Extract the (x, y) coordinate from the center of the cell holding the provided text.  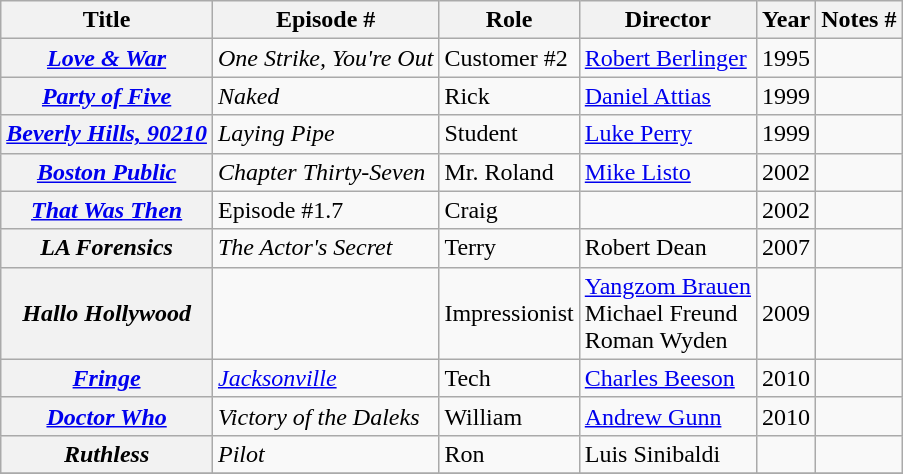
Yangzom BrauenMichael FreundRoman Wyden (668, 313)
Student (509, 134)
One Strike, You're Out (325, 58)
Daniel Attias (668, 96)
Ron (509, 454)
Episode # (325, 20)
Charles Beeson (668, 378)
Impressionist (509, 313)
Customer #2 (509, 58)
Mr. Roland (509, 172)
That Was Then (107, 210)
Role (509, 20)
Hallo Hollywood (107, 313)
Love & War (107, 58)
Mike Listo (668, 172)
Doctor Who (107, 416)
Victory of the Daleks (325, 416)
Tech (509, 378)
The Actor's Secret (325, 248)
Luis Sinibaldi (668, 454)
1995 (786, 58)
2007 (786, 248)
Director (668, 20)
Rick (509, 96)
Andrew Gunn (668, 416)
William (509, 416)
Pilot (325, 454)
Robert Berlinger (668, 58)
Craig (509, 210)
Episode #1.7 (325, 210)
2009 (786, 313)
Boston Public (107, 172)
Beverly Hills, 90210 (107, 134)
Jacksonville (325, 378)
Fringe (107, 378)
Ruthless (107, 454)
Notes # (859, 20)
Laying Pipe (325, 134)
Terry (509, 248)
Luke Perry (668, 134)
Robert Dean (668, 248)
Year (786, 20)
Naked (325, 96)
LA Forensics (107, 248)
Title (107, 20)
Party of Five (107, 96)
Chapter Thirty-Seven (325, 172)
